Find where the given text appears and provide that cell's center as (x, y) coordinate. 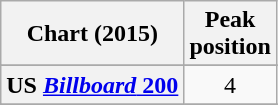
US Billboard 200 (92, 85)
Chart (2015) (92, 34)
Peakposition (230, 34)
4 (230, 85)
